For the text-containing cell, return its midpoint in [X, Y] coordinate format. 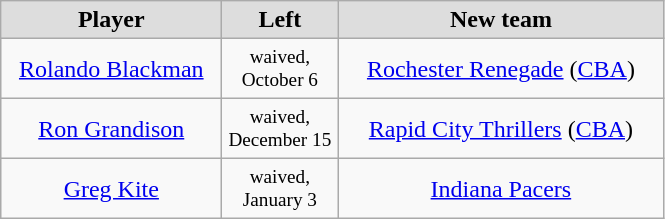
New team [501, 20]
waived, December 15 [280, 129]
Ron Grandison [112, 129]
waived, October 6 [280, 69]
Rapid City Thrillers (CBA) [501, 129]
waived, January 3 [280, 189]
Player [112, 20]
Left [280, 20]
Greg Kite [112, 189]
Indiana Pacers [501, 189]
Rochester Renegade (CBA) [501, 69]
Rolando Blackman [112, 69]
